Return (X, Y) of the center of cell containing provided text 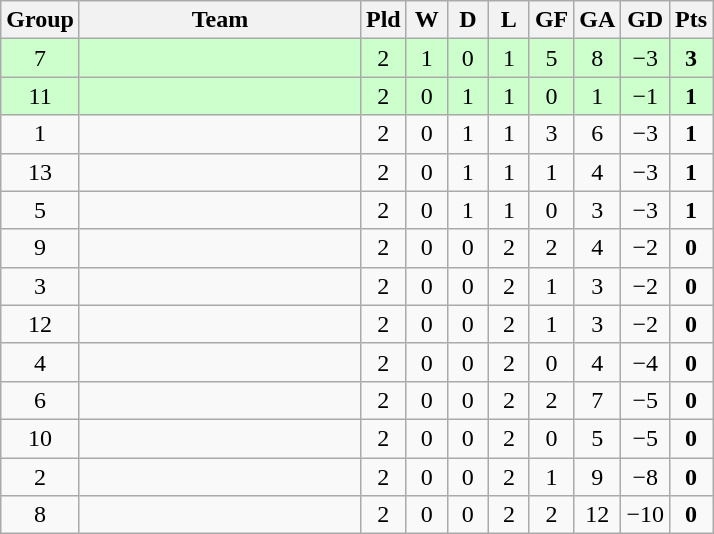
W (426, 20)
10 (40, 438)
Pld (383, 20)
GF (551, 20)
−4 (646, 362)
−10 (646, 515)
L (508, 20)
11 (40, 96)
Pts (690, 20)
Team (220, 20)
−1 (646, 96)
Group (40, 20)
GD (646, 20)
D (468, 20)
13 (40, 172)
−8 (646, 477)
GA (598, 20)
